Identify which cell holds the provided text, then report its [X, Y] central coordinate. 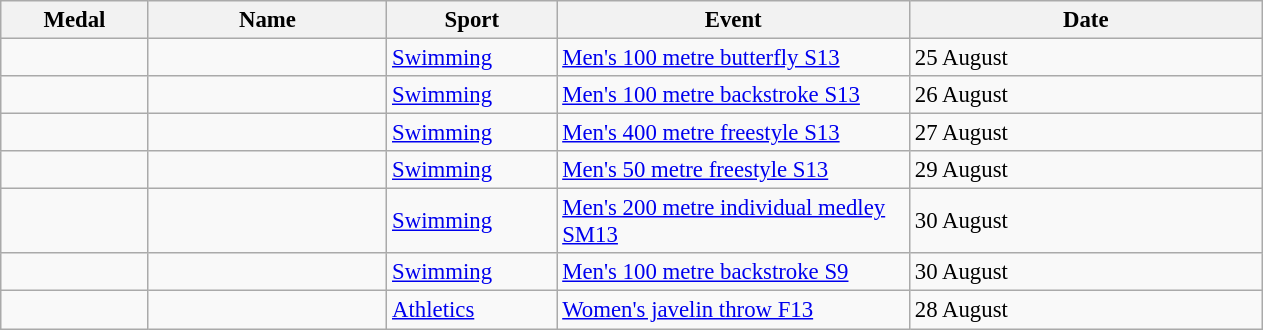
Medal [74, 20]
Men's 100 metre backstroke S9 [734, 273]
Men's 100 metre backstroke S13 [734, 95]
Men's 100 metre butterfly S13 [734, 58]
Sport [472, 20]
Men's 200 metre individual medley SM13 [734, 222]
Name [268, 20]
Athletics [472, 310]
26 August [1086, 95]
Women's javelin throw F13 [734, 310]
Men's 400 metre freestyle S13 [734, 133]
25 August [1086, 58]
Event [734, 20]
Date [1086, 20]
27 August [1086, 133]
28 August [1086, 310]
29 August [1086, 170]
Men's 50 metre freestyle S13 [734, 170]
